From the cell containing the given text, extract its center point as [x, y] coordinate. 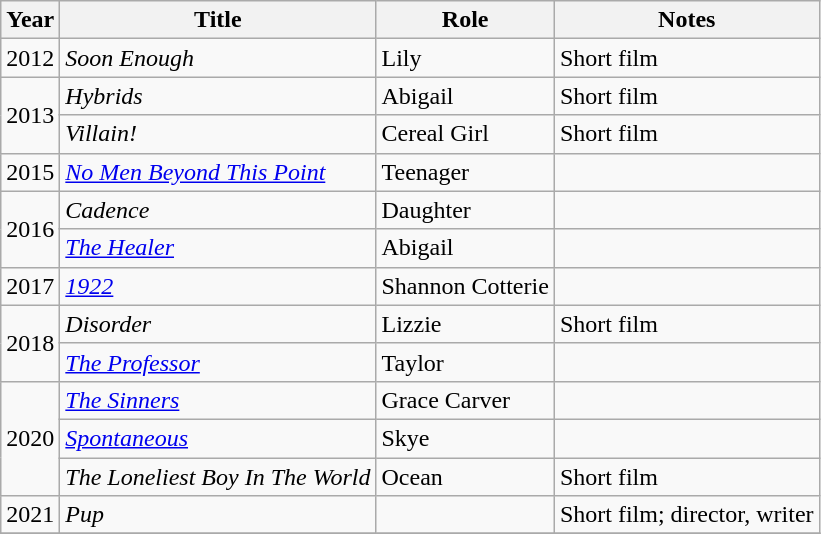
1922 [218, 286]
The Professor [218, 362]
Teenager [465, 172]
No Men Beyond This Point [218, 172]
2021 [30, 515]
Shannon Cotterie [465, 286]
2020 [30, 438]
The Sinners [218, 400]
Villain! [218, 134]
Lily [465, 58]
Hybrids [218, 96]
Taylor [465, 362]
Ocean [465, 477]
2018 [30, 343]
2016 [30, 229]
Daughter [465, 210]
2015 [30, 172]
Short film; director, writer [686, 515]
The Loneliest Boy In The World [218, 477]
Title [218, 20]
2012 [30, 58]
Grace Carver [465, 400]
Role [465, 20]
Soon Enough [218, 58]
The Healer [218, 248]
Cereal Girl [465, 134]
Lizzie [465, 324]
Disorder [218, 324]
Notes [686, 20]
Pup [218, 515]
Cadence [218, 210]
Spontaneous [218, 438]
Skye [465, 438]
2013 [30, 115]
Year [30, 20]
2017 [30, 286]
